Detect which cell encompasses the target text, then output its (x, y) center coordinate. 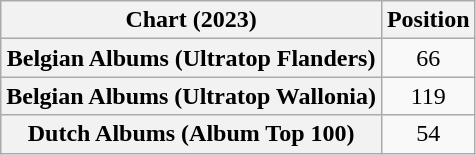
119 (428, 96)
Belgian Albums (Ultratop Flanders) (192, 58)
66 (428, 58)
Chart (2023) (192, 20)
54 (428, 134)
Position (428, 20)
Dutch Albums (Album Top 100) (192, 134)
Belgian Albums (Ultratop Wallonia) (192, 96)
